From the cell containing the given text, extract its center point as (x, y) coordinate. 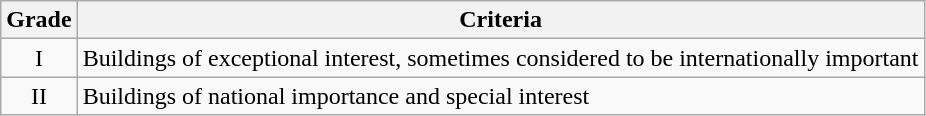
II (39, 96)
Buildings of exceptional interest, sometimes considered to be internationally important (500, 58)
Grade (39, 20)
Criteria (500, 20)
I (39, 58)
Buildings of national importance and special interest (500, 96)
